Return [X, Y] of the center of cell containing provided text 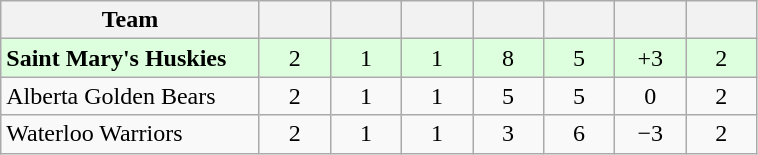
Team [130, 20]
8 [508, 58]
Waterloo Warriors [130, 134]
+3 [650, 58]
3 [508, 134]
6 [580, 134]
0 [650, 96]
−3 [650, 134]
Alberta Golden Bears [130, 96]
Saint Mary's Huskies [130, 58]
